Determine the (x, y) coordinate at the center of the cell enclosing the given text.  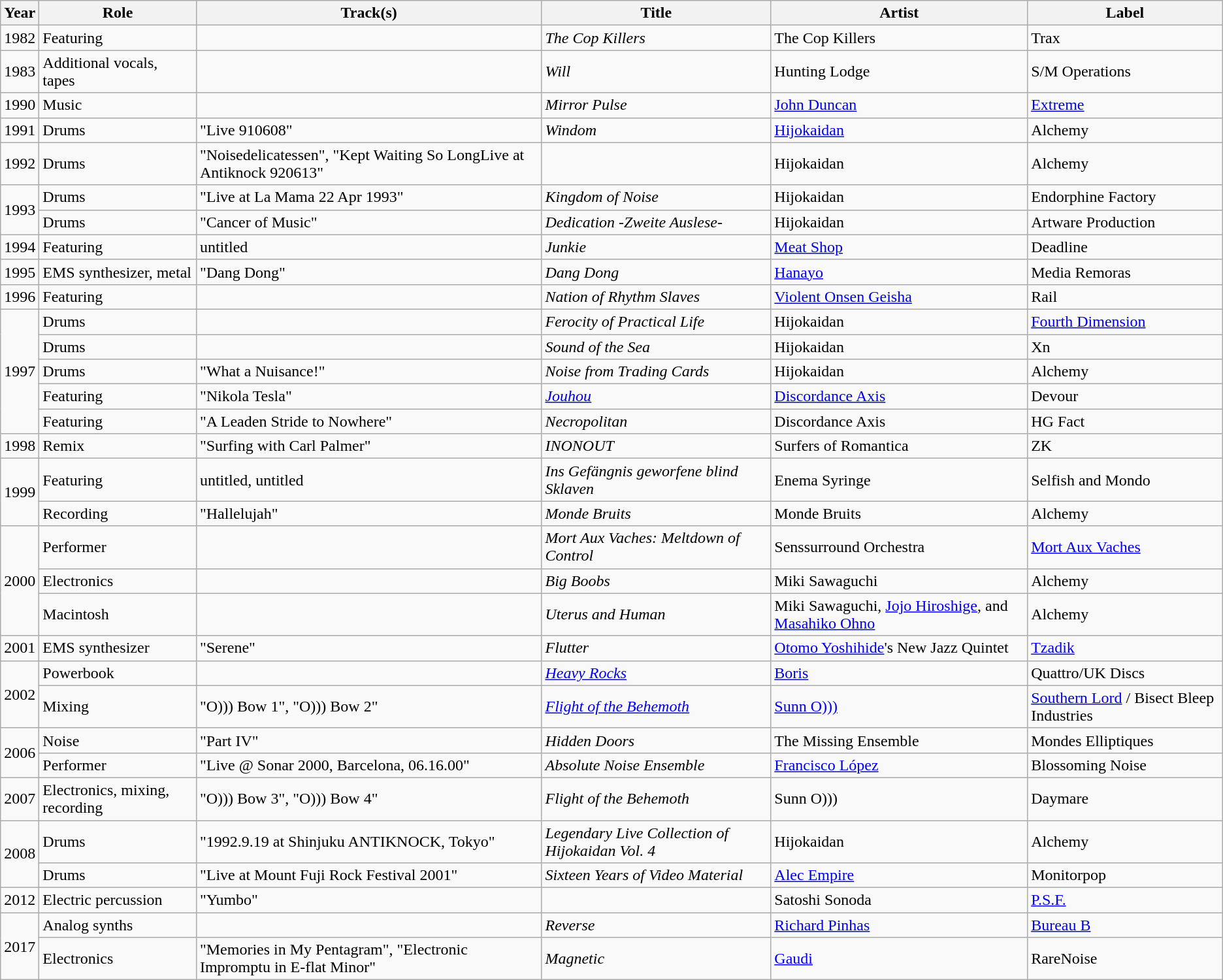
Sound of the Sea (656, 347)
2001 (20, 648)
S/M Operations (1125, 72)
Dang Dong (656, 272)
Rail (1125, 297)
Fourth Dimension (1125, 321)
Year (20, 13)
2008 (20, 855)
Junkie (656, 247)
Tzadik (1125, 648)
Electronics, mixing, recording (118, 798)
1999 (20, 493)
"Live at Mount Fuji Rock Festival 2001" (368, 875)
Noise (118, 740)
ZK (1125, 446)
1991 (20, 130)
untitled (368, 247)
"Cancer of Music" (368, 222)
"Memories in My Pentagram", "Electronic Impromptu in E-flat Minor" (368, 959)
Satoshi Sonoda (899, 900)
Noise from Trading Cards (656, 372)
Violent Onsen Geisha (899, 297)
1983 (20, 72)
"O))) Bow 3", "O))) Bow 4" (368, 798)
Will (656, 72)
"Surfing with Carl Palmer" (368, 446)
"Live 910608" (368, 130)
Dedication -Zweite Auslese- (656, 222)
"Yumbo" (368, 900)
2002 (20, 694)
Windom (656, 130)
Label (1125, 13)
"What a Nuisance!" (368, 372)
Remix (118, 446)
Miki Sawaguchi (899, 581)
"O))) Bow 1", "O))) Bow 2" (368, 707)
Mondes Elliptiques (1125, 740)
"Noisedelicatessen", "Kept Waiting So LongLive at Antiknock 920613" (368, 163)
Meat Shop (899, 247)
Daymare (1125, 798)
P.S.F. (1125, 900)
Legendary Live Collection of Hijokaidan Vol. 4 (656, 841)
"1992.9.19 at Shinjuku ANTIKNOCK, Tokyo" (368, 841)
The Missing Ensemble (899, 740)
Boris (899, 673)
Reverse (656, 925)
2000 (20, 581)
"Hallelujah" (368, 514)
"Serene" (368, 648)
Enema Syringe (899, 480)
Endorphine Factory (1125, 197)
Mixing (118, 707)
Devour (1125, 397)
Heavy Rocks (656, 673)
2012 (20, 900)
1994 (20, 247)
Extreme (1125, 105)
untitled, untitled (368, 480)
Absolute Noise Ensemble (656, 765)
Xn (1125, 347)
Francisco López (899, 765)
Southern Lord / Bisect Bleep Industries (1125, 707)
1993 (20, 210)
Monitorpop (1125, 875)
Powerbook (118, 673)
Senssurround Orchestra (899, 547)
Uterus and Human (656, 614)
1995 (20, 272)
Role (118, 13)
Analog synths (118, 925)
2007 (20, 798)
John Duncan (899, 105)
"A Leaden Stride to Nowhere" (368, 421)
Bureau B (1125, 925)
Magnetic (656, 959)
RareNoise (1125, 959)
Big Boobs (656, 581)
Necropolitan (656, 421)
HG Fact (1125, 421)
EMS synthesizer (118, 648)
1998 (20, 446)
Sixteen Years of Video Material (656, 875)
Ferocity of Practical Life (656, 321)
Selfish and Mondo (1125, 480)
Music (118, 105)
Artware Production (1125, 222)
1996 (20, 297)
Nation of Rhythm Slaves (656, 297)
"Live @ Sonar 2000, Barcelona, 06.16.00" (368, 765)
Macintosh (118, 614)
Mirror Pulse (656, 105)
Recording (118, 514)
Mort Aux Vaches: Meltdown of Control (656, 547)
Deadline (1125, 247)
Blossoming Noise (1125, 765)
2017 (20, 946)
"Live at La Mama 22 Apr 1993" (368, 197)
Gaudi (899, 959)
Trax (1125, 38)
Otomo Yoshihide's New Jazz Quintet (899, 648)
"Nikola Tesla" (368, 397)
2006 (20, 753)
Quattro/UK Discs (1125, 673)
Artist (899, 13)
Hidden Doors (656, 740)
Flutter (656, 648)
1990 (20, 105)
Hunting Lodge (899, 72)
INONOUT (656, 446)
Title (656, 13)
Alec Empire (899, 875)
Jouhou (656, 397)
Ins Gefängnis geworfene blind Sklaven (656, 480)
Mort Aux Vaches (1125, 547)
1997 (20, 371)
1992 (20, 163)
Miki Sawaguchi, Jojo Hiroshige, and Masahiko Ohno (899, 614)
Kingdom of Noise (656, 197)
1982 (20, 38)
Surfers of Romantica (899, 446)
Track(s) (368, 13)
Additional vocals, tapes (118, 72)
EMS synthesizer, metal (118, 272)
Media Remoras (1125, 272)
"Part IV" (368, 740)
Hanayo (899, 272)
Electric percussion (118, 900)
"Dang Dong" (368, 272)
Richard Pinhas (899, 925)
